From the cell containing the given text, extract its center point as (X, Y) coordinate. 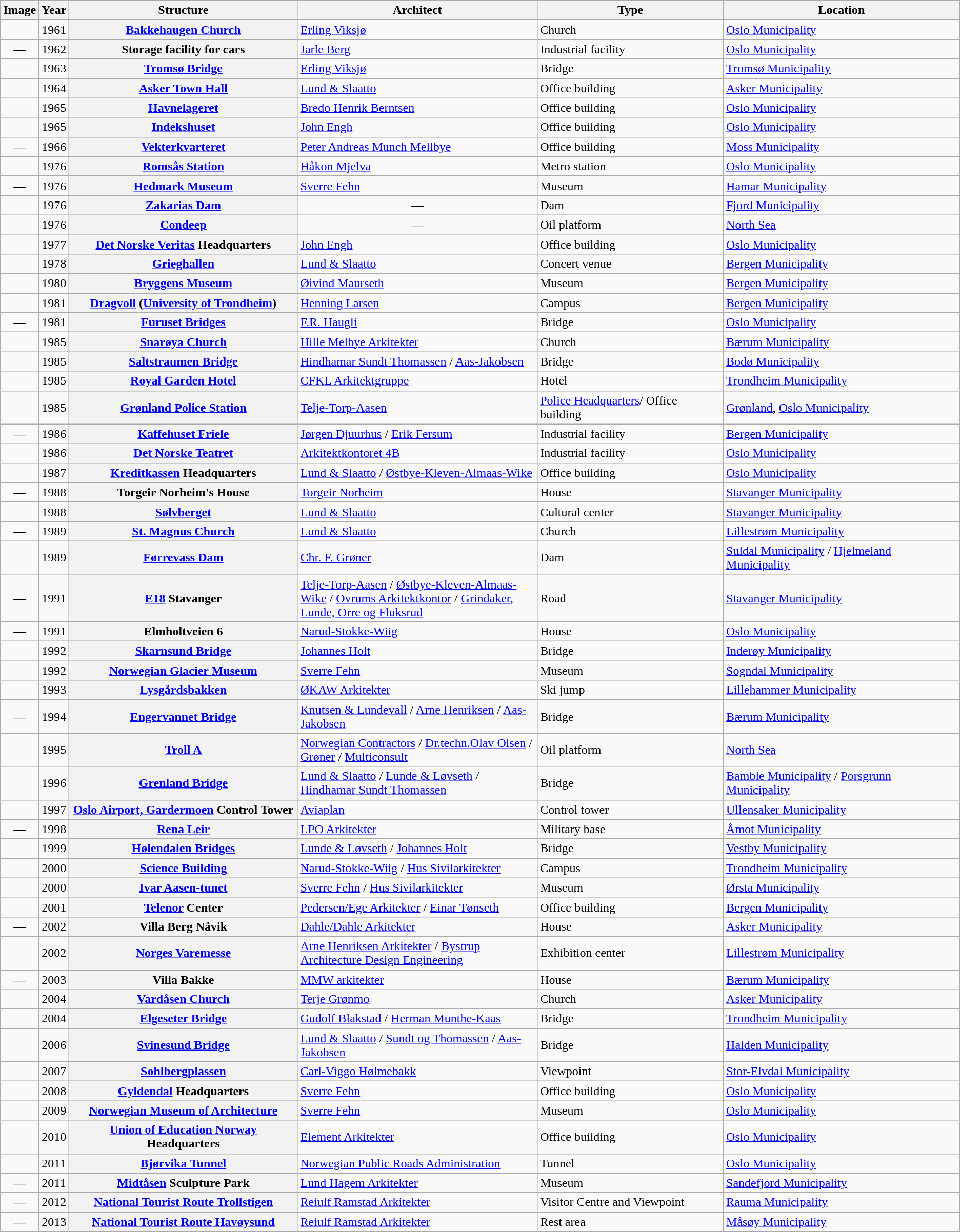
1980 (54, 284)
2008 (54, 1091)
Rena Leir (184, 829)
Rauma Municipality (842, 1202)
Royal Garden Hotel (184, 381)
Tromsø Bridge (184, 69)
2007 (54, 1072)
Telenor Center (184, 907)
Vardåsen Church (184, 999)
Arne Henriksen Arkitekter / Bystrup Architecture Design Engineering (417, 953)
Skarnsund Bridge (184, 651)
Hille Melbye Arkitekter (417, 342)
Norges Varemesse (184, 953)
Lysgårdsbakken (184, 690)
F.R. Haugli (417, 322)
Pedersen/Ege Arkitekter / Einar Tønseth (417, 907)
1999 (54, 849)
1987 (54, 473)
Norwegian Contractors / Dr.techn.Olav Olsen / Grøner / Multiconsult (417, 750)
Fjord Municipality (842, 205)
St. Magnus Church (184, 531)
2012 (54, 1202)
Narud-Stokke-Wiig (417, 632)
Engervannet Bridge (184, 717)
Knutsen & Lundevall / Arne Henriksen / Aas-Jakobsen (417, 717)
Image (19, 10)
Control tower (631, 810)
Moss Municipality (842, 147)
Hedmark Museum (184, 186)
Sølvberget (184, 512)
Oslo Airport, Gardermoen Control Tower (184, 810)
Snarøya Church (184, 342)
1963 (54, 69)
ØKAW Arkitekter (417, 690)
Zakarias Dam (184, 205)
Bryggens Museum (184, 284)
Military base (631, 829)
Hotel (631, 381)
Telje-Torp-Aasen / Østbye-Kleven-Almaas-Wike / Ovrums Arkitektkontor / Grindaker, Lunde, Orre og Fluksrud (417, 598)
Telje-Torp-Aasen (417, 407)
Jarle Berg (417, 49)
Elmholtveien 6 (184, 632)
Norwegian Museum of Architecture (184, 1110)
Midtåsen Sculpture Park (184, 1183)
Sverre Fehn / Hus Sivilarkitekter (417, 887)
Terje Grønmo (417, 999)
Ski jump (631, 690)
2013 (54, 1222)
Union of Education Norway Headquarters (184, 1137)
1993 (54, 690)
Year (54, 10)
Gudolf Blakstad / Herman Munthe-Kaas (417, 1019)
Førrevass Dam (184, 558)
National Tourist Route Trollstigen (184, 1202)
Saltstraumen Bridge (184, 361)
Romsås Station (184, 166)
Måsøy Municipality (842, 1222)
1994 (54, 717)
Narud-Stokke-Wiig / Hus Sivilarkitekter (417, 868)
2009 (54, 1110)
1962 (54, 49)
Grieghallen (184, 264)
Kaffehuset Friele (184, 434)
Arkitektkontoret 4B (417, 453)
Vekterkvarteret (184, 147)
Ivar Aasen-tunet (184, 887)
Halden Municipality (842, 1045)
Svinesund Bridge (184, 1045)
Lillehammer Municipality (842, 690)
Sandefjord Municipality (842, 1183)
Rest area (631, 1222)
Ørsta Municipality (842, 887)
2001 (54, 907)
LPO Arkitekter (417, 829)
Suldal Municipality / Hjelmeland Municipality (842, 558)
Håkon Mjelva (417, 166)
1964 (54, 88)
Inderøy Municipality (842, 651)
Visitor Centre and Viewpoint (631, 1202)
1977 (54, 245)
Vestby Municipality (842, 849)
Henning Larsen (417, 303)
Villa Bakke (184, 980)
Bodø Municipality (842, 361)
Carl-Viggo Hølmebakk (417, 1072)
Chr. F. Grøner (417, 558)
1961 (54, 30)
Exhibition center (631, 953)
Type (631, 10)
National Tourist Route Havøysund (184, 1222)
2010 (54, 1137)
1996 (54, 783)
Troll A (184, 750)
Lund & Slaatto / Sundt og Thomassen / Aas-Jakobsen (417, 1045)
Johannes Holt (417, 651)
Indekshuset (184, 127)
Asker Town Hall (184, 88)
Police Headquarters/ Office building (631, 407)
Grenland Bridge (184, 783)
Location (842, 10)
Structure (184, 10)
Gyldendal Headquarters (184, 1091)
Furuset Bridges (184, 322)
Dahle/Dahle Arkitekter (417, 926)
MMW arkitekter (417, 980)
Sohlbergplassen (184, 1072)
Tromsø Municipality (842, 69)
1978 (54, 264)
Lunde & Løvseth / Johannes Holt (417, 849)
Hølendalen Bridges (184, 849)
Hindhamar Sundt Thomassen / Aas-Jakobsen (417, 361)
Ullensaker Municipality (842, 810)
Lund & Slaatto / Østbye-Kleven-Almaas-Wike (417, 473)
Åmot Municipality (842, 829)
Hamar Municipality (842, 186)
Grønland, Oslo Municipality (842, 407)
1966 (54, 147)
Dragvoll (University of Trondheim) (184, 303)
2003 (54, 980)
1995 (54, 750)
1997 (54, 810)
Viewpoint (631, 1072)
Norwegian Glacier Museum (184, 671)
CFKL Arkitektgruppe (417, 381)
Metro station (631, 166)
Villa Berg Nåvik (184, 926)
Det Norske Veritas Headquarters (184, 245)
Aviaplan (417, 810)
Sogndal Municipality (842, 671)
Torgeir Norheim's House (184, 492)
2006 (54, 1045)
Road (631, 598)
1998 (54, 829)
Peter Andreas Munch Mellbye (417, 147)
Cultural center (631, 512)
Det Norske Teatret (184, 453)
E18 Stavanger (184, 598)
Grønland Police Station (184, 407)
Bjørvika Tunnel (184, 1163)
Bamble Municipality / Porsgrunn Municipality (842, 783)
Tunnel (631, 1163)
Storage facility for cars (184, 49)
Condeep (184, 225)
Jørgen Djuurhus / Erik Fersum (417, 434)
Architect (417, 10)
Norwegian Public Roads Administration (417, 1163)
Bredo Henrik Berntsen (417, 108)
Science Building (184, 868)
Concert venue (631, 264)
Stor-Elvdal Municipality (842, 1072)
Elgeseter Bridge (184, 1019)
Lund Hagem Arkitekter (417, 1183)
Element Arkitekter (417, 1137)
Havnelageret (184, 108)
Kreditkassen Headquarters (184, 473)
Torgeir Norheim (417, 492)
Lund & Slaatto / Lunde & Løvseth / Hindhamar Sundt Thomassen (417, 783)
Bakkehaugen Church (184, 30)
Øivind Maurseth (417, 284)
